Provide the (X, Y) coordinate of the cell's center where the given text is located.  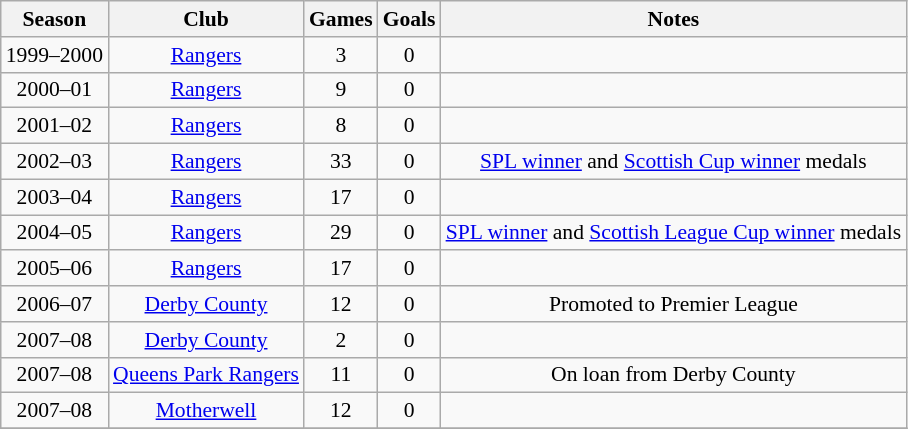
3 (341, 55)
2001–02 (54, 126)
8 (341, 126)
2006–07 (54, 304)
9 (341, 90)
1999–2000 (54, 55)
Club (206, 19)
2002–03 (54, 162)
33 (341, 162)
Queens Park Rangers (206, 375)
Season (54, 19)
2003–04 (54, 197)
Goals (410, 19)
SPL winner and Scottish League Cup winner medals (674, 233)
2 (341, 340)
Promoted to Premier League (674, 304)
Games (341, 19)
On loan from Derby County (674, 375)
2000–01 (54, 90)
11 (341, 375)
2005–06 (54, 269)
Motherwell (206, 411)
SPL winner and Scottish Cup winner medals (674, 162)
Notes (674, 19)
2004–05 (54, 233)
29 (341, 233)
